Determine the [X, Y] coordinate at the center of the cell enclosing the given text.  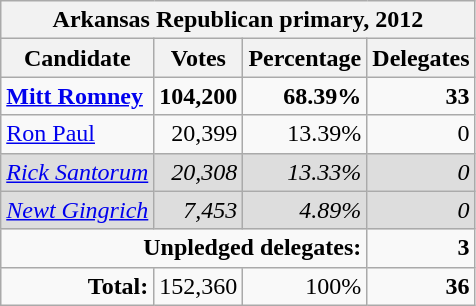
Candidate [78, 58]
13.33% [305, 172]
100% [305, 286]
Arkansas Republican primary, 2012 [238, 20]
36 [421, 286]
33 [421, 96]
104,200 [198, 96]
13.39% [305, 134]
Mitt Romney [78, 96]
Delegates [421, 58]
20,399 [198, 134]
4.89% [305, 210]
Unpledged delegates: [184, 248]
7,453 [198, 210]
Newt Gingrich [78, 210]
3 [421, 248]
Ron Paul [78, 134]
Votes [198, 58]
20,308 [198, 172]
Total: [78, 286]
68.39% [305, 96]
Rick Santorum [78, 172]
Percentage [305, 58]
152,360 [198, 286]
